For the text-containing cell, return its midpoint in (x, y) coordinate format. 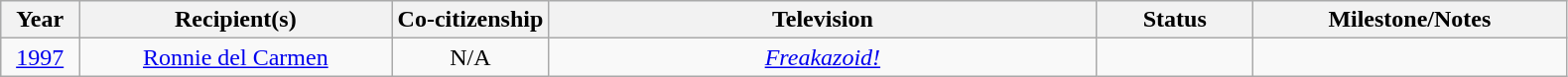
Television (823, 20)
Ronnie del Carmen (236, 57)
N/A (470, 57)
Freakazoid! (823, 57)
1997 (40, 57)
Year (40, 20)
Co-citizenship (470, 20)
Status (1175, 20)
Recipient(s) (236, 20)
Milestone/Notes (1409, 20)
